Determine the (X, Y) coordinate at the center of the cell enclosing the given text.  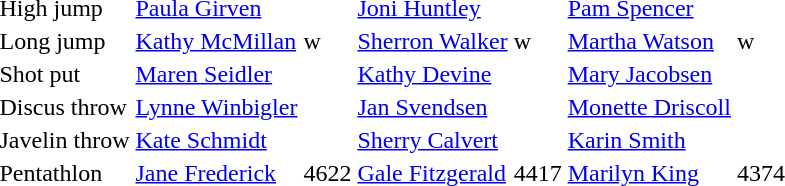
Kathy McMillan (216, 41)
Monette Driscoll (649, 107)
Lynne Winbigler (216, 107)
Sherry Calvert (432, 140)
Maren Seidler (216, 74)
Karin Smith (649, 140)
Kate Schmidt (216, 140)
Kathy Devine (432, 74)
Jan Svendsen (432, 107)
Martha Watson (649, 41)
Sherron Walker (432, 41)
Mary Jacobsen (649, 74)
